Scan for the cell matching the given text and deliver its (x, y) coordinate at center. 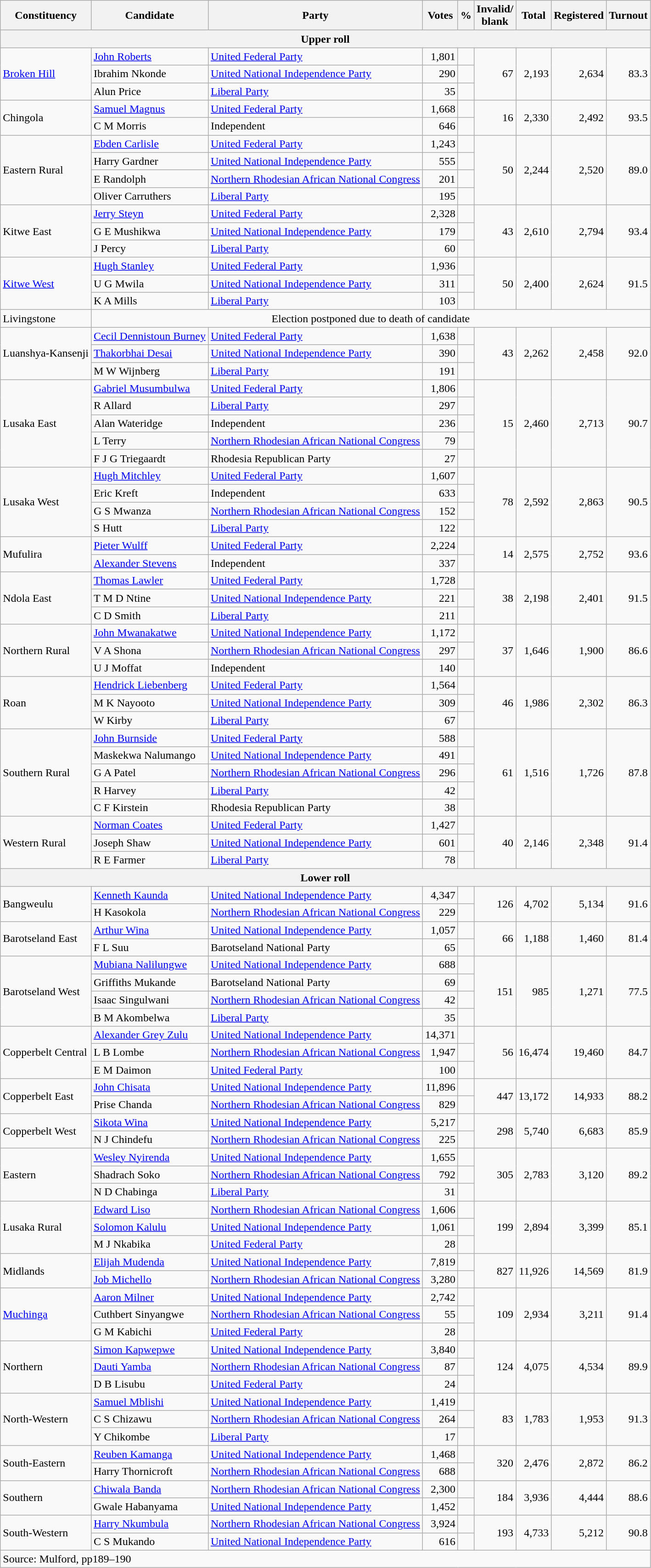
140 (440, 668)
81.9 (629, 1271)
L Terry (150, 441)
1,801 (440, 56)
Kenneth Kaunda (150, 895)
1,726 (579, 773)
Barotseland West (46, 991)
40 (495, 843)
1,468 (440, 1454)
F J G Triegaardt (150, 458)
Lusaka West (46, 502)
588 (440, 738)
Thakorbhai Desai (150, 353)
Lusaka East (46, 423)
2,458 (579, 353)
2,400 (533, 284)
60 (440, 249)
C F Kirstein (150, 808)
61 (495, 773)
2,872 (579, 1463)
201 (440, 179)
88.2 (629, 1096)
1,638 (440, 336)
Hugh Stanley (150, 266)
3,211 (579, 1314)
16 (495, 118)
1,806 (440, 388)
31 (440, 1192)
John Chisata (150, 1087)
Samuel Magnus (150, 109)
1,783 (533, 1419)
311 (440, 284)
93.6 (629, 554)
C D Smith (150, 616)
2,713 (579, 423)
151 (495, 991)
Alexander Stevens (150, 563)
93.5 (629, 118)
14 (495, 554)
Shadrach Soko (150, 1175)
211 (440, 616)
Harry Nkumbula (150, 1524)
447 (495, 1096)
14,371 (440, 1035)
D B Lisubu (150, 1384)
16,474 (533, 1052)
Eastern Rural (46, 170)
2,302 (579, 703)
Gwale Habanyama (150, 1506)
Alexander Grey Zulu (150, 1035)
89.2 (629, 1175)
236 (440, 423)
Samuel Mblishi (150, 1402)
Turnout (629, 16)
24 (440, 1384)
2,752 (579, 554)
1,936 (440, 266)
U J Moffat (150, 668)
Norman Coates (150, 825)
R E Farmer (150, 860)
491 (440, 755)
1,271 (579, 991)
M K Nayooto (150, 703)
Simon Kapwepwe (150, 1349)
Alun Price (150, 91)
J Percy (150, 249)
Party (315, 16)
V A Shona (150, 650)
2,624 (579, 284)
2,460 (533, 423)
2,794 (579, 231)
Votes (440, 16)
390 (440, 353)
15 (495, 423)
1,606 (440, 1210)
90.8 (629, 1533)
6,683 (579, 1131)
Joseph Shaw (150, 843)
% (466, 16)
Eric Kreft (150, 493)
601 (440, 843)
South-Western (46, 1533)
19,460 (579, 1052)
3,936 (533, 1498)
86.3 (629, 703)
Cecil Dennistoun Burney (150, 336)
87 (440, 1367)
Mufulira (46, 554)
Registered (579, 16)
46 (495, 703)
17 (440, 1437)
55 (440, 1314)
Copperbelt West (46, 1131)
91.3 (629, 1419)
90.7 (629, 423)
27 (440, 458)
Oliver Carruthers (150, 196)
Election postponed due to death of candidate (370, 319)
14,569 (579, 1271)
Reuben Kamanga (150, 1454)
827 (495, 1271)
1,057 (440, 930)
Luanshya-Kansenji (46, 353)
126 (495, 904)
5,217 (440, 1122)
Edward Liso (150, 1210)
U G Mwila (150, 284)
79 (440, 441)
1,452 (440, 1506)
G E Mushikwa (150, 231)
37 (495, 650)
L B Lombe (150, 1052)
Cuthbert Sinyangwe (150, 1314)
985 (533, 991)
337 (440, 563)
Alan Wateridge (150, 423)
Hendrick Liebenberg (150, 685)
S Hutt (150, 528)
2,934 (533, 1314)
86.2 (629, 1463)
103 (440, 301)
B M Akombelwa (150, 1017)
Chingola (46, 118)
Total (533, 16)
1,646 (533, 650)
Bangweulu (46, 904)
4,534 (579, 1366)
5,134 (579, 904)
2,146 (533, 843)
829 (440, 1105)
184 (495, 1498)
Gabriel Musumbulwa (150, 388)
1,516 (533, 773)
1,243 (440, 144)
11,926 (533, 1271)
Constituency (46, 16)
Kitwe East (46, 231)
93.4 (629, 231)
89.0 (629, 170)
1,900 (579, 650)
2,328 (440, 213)
2,224 (440, 546)
Ebden Carlisle (150, 144)
3,924 (440, 1524)
Elijah Mudenda (150, 1262)
229 (440, 913)
E M Daimon (150, 1070)
152 (440, 511)
M W Wijnberg (150, 371)
1,728 (440, 581)
69 (440, 982)
Maskekwa Nalumango (150, 755)
3,840 (440, 1349)
2,610 (533, 231)
T M D Ntine (150, 598)
Job Michello (150, 1279)
Western Rural (46, 843)
298 (495, 1131)
Aaron Milner (150, 1297)
R Harvey (150, 790)
2,592 (533, 502)
Broken Hill (46, 74)
85.1 (629, 1227)
81.4 (629, 939)
2,863 (579, 502)
C S Chizawu (150, 1419)
Ibrahim Nkonde (150, 74)
Harry Gardner (150, 161)
1,460 (579, 939)
K A Mills (150, 301)
Dauti Yamba (150, 1367)
1,607 (440, 476)
C S Mukando (150, 1541)
Y Chikombe (150, 1437)
7,819 (440, 1262)
2,193 (533, 74)
2,520 (579, 170)
2,198 (533, 598)
2,348 (579, 843)
1,188 (533, 939)
199 (495, 1227)
Southern (46, 1498)
122 (440, 528)
Isaac Singulwani (150, 1000)
F L Suu (150, 947)
179 (440, 231)
309 (440, 703)
2,742 (440, 1297)
Harry Thornicroft (150, 1472)
555 (440, 161)
2,894 (533, 1227)
N J Chindefu (150, 1140)
90.5 (629, 502)
221 (440, 598)
Jerry Steyn (150, 213)
Hugh Mitchley (150, 476)
3,399 (579, 1227)
Barotseland East (46, 939)
Chiwala Banda (150, 1489)
W Kirby (150, 720)
Prise Chanda (150, 1105)
85.9 (629, 1131)
G S Mwanza (150, 511)
4,733 (533, 1533)
Lusaka Rural (46, 1227)
1,668 (440, 109)
646 (440, 126)
616 (440, 1541)
Wesley Nyirenda (150, 1157)
Kitwe West (46, 284)
84.7 (629, 1052)
Muchinga (46, 1314)
Roan (46, 703)
88.6 (629, 1498)
Source: Mulford, pp189–190 (325, 1559)
Lower roll (325, 878)
296 (440, 773)
John Burnside (150, 738)
2,244 (533, 170)
65 (440, 947)
2,575 (533, 554)
264 (440, 1419)
89.9 (629, 1366)
Copperbelt Central (46, 1052)
G A Patel (150, 773)
77.5 (629, 991)
193 (495, 1533)
Invalid/blank (495, 16)
1,419 (440, 1402)
3,120 (579, 1175)
14,933 (579, 1096)
4,347 (440, 895)
792 (440, 1175)
Copperbelt East (46, 1096)
2,492 (579, 118)
2,300 (440, 1489)
91.6 (629, 904)
Ndola East (46, 598)
Sikota Wina (150, 1122)
Southern Rural (46, 773)
225 (440, 1140)
4,444 (579, 1498)
1,953 (579, 1419)
124 (495, 1366)
E Randolph (150, 179)
North-Western (46, 1419)
11,896 (440, 1087)
R Allard (150, 406)
2,783 (533, 1175)
109 (495, 1314)
86.6 (629, 650)
66 (495, 939)
Midlands (46, 1271)
Mubiana Nalilungwe (150, 965)
John Roberts (150, 56)
87.8 (629, 773)
G M Kabichi (150, 1332)
1,061 (440, 1227)
Livingstone (46, 319)
South-Eastern (46, 1463)
290 (440, 74)
1,655 (440, 1157)
Eastern (46, 1175)
2,634 (579, 74)
Upper roll (325, 39)
195 (440, 196)
2,476 (533, 1463)
191 (440, 371)
Arthur Wina (150, 930)
Candidate (150, 16)
Pieter Wulff (150, 546)
5,212 (579, 1533)
Griffiths Mukande (150, 982)
83 (495, 1419)
83.3 (629, 74)
Northern (46, 1366)
N D Chabinga (150, 1192)
1,986 (533, 703)
5,740 (533, 1131)
John Mwanakatwe (150, 633)
2,330 (533, 118)
H Kasokola (150, 913)
56 (495, 1052)
633 (440, 493)
3,280 (440, 1279)
Thomas Lawler (150, 581)
1,427 (440, 825)
Northern Rural (46, 650)
2,401 (579, 598)
1,947 (440, 1052)
13,172 (533, 1096)
C M Morris (150, 126)
Solomon Kalulu (150, 1227)
305 (495, 1175)
1,564 (440, 685)
320 (495, 1463)
2,262 (533, 353)
100 (440, 1070)
92.0 (629, 353)
1,172 (440, 633)
4,075 (533, 1366)
M J Nkabika (150, 1244)
4,702 (533, 904)
